Scan for the cell matching the given text and deliver its [X, Y] coordinate at center. 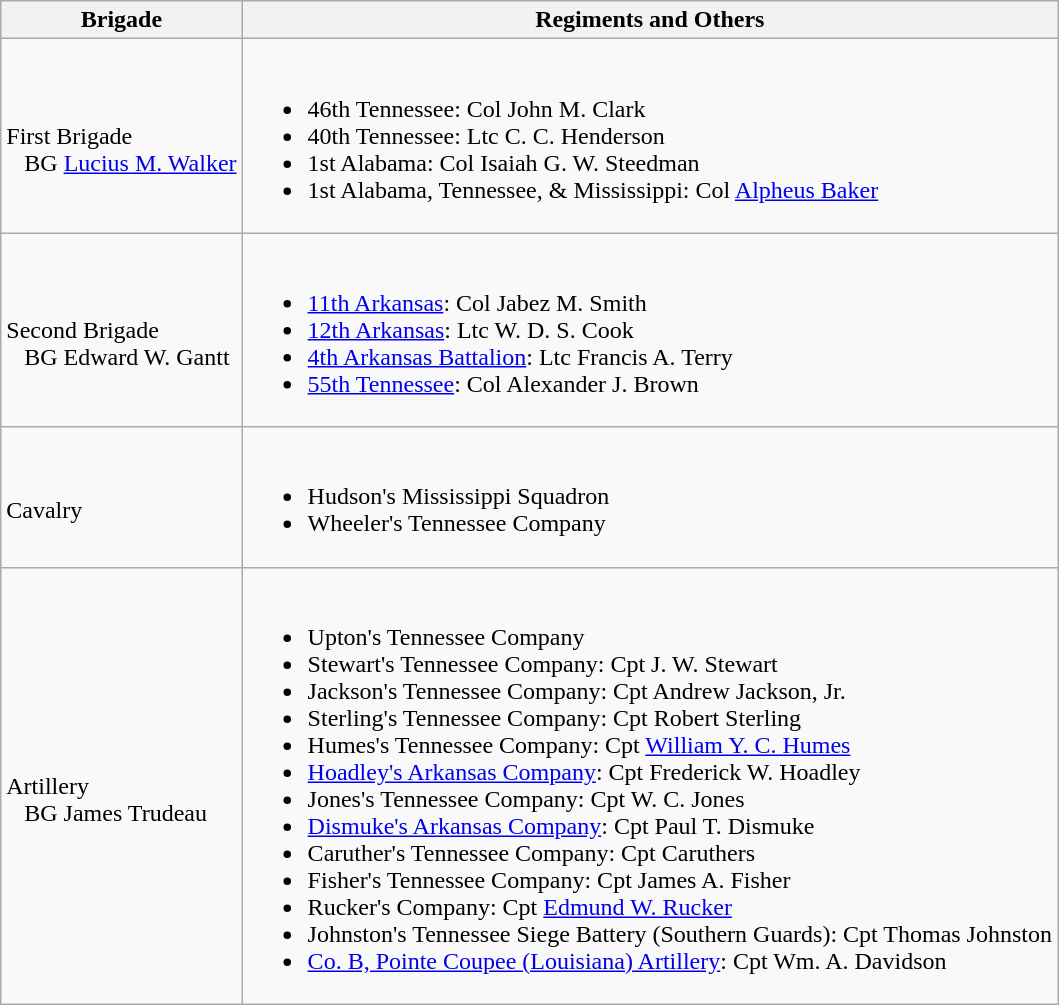
Regiments and Others [650, 20]
Brigade [122, 20]
Second Brigade BG Edward W. Gantt [122, 330]
Artillery BG James Trudeau [122, 786]
Hudson's Mississippi SquadronWheeler's Tennessee Company [650, 497]
Cavalry [122, 497]
First Brigade BG Lucius M. Walker [122, 136]
11th Arkansas: Col Jabez M. Smith12th Arkansas: Ltc W. D. S. Cook4th Arkansas Battalion: Ltc Francis A. Terry55th Tennessee: Col Alexander J. Brown [650, 330]
